Provide the [x, y] coordinate of the cell's center where the given text is located.  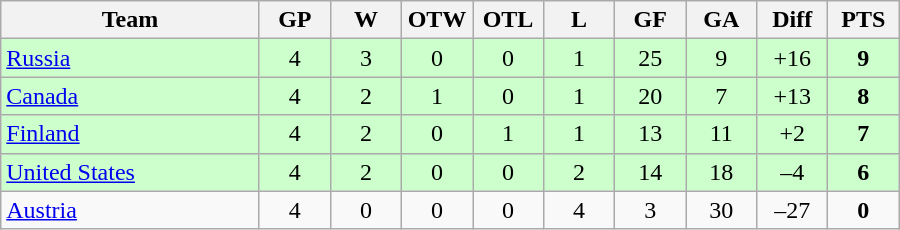
14 [650, 172]
United States [130, 172]
30 [722, 210]
11 [722, 134]
Canada [130, 96]
Finland [130, 134]
L [580, 20]
+13 [792, 96]
18 [722, 172]
GF [650, 20]
Diff [792, 20]
+2 [792, 134]
8 [864, 96]
Austria [130, 210]
13 [650, 134]
Russia [130, 58]
Team [130, 20]
OTW [436, 20]
W [366, 20]
OTL [508, 20]
25 [650, 58]
–4 [792, 172]
–27 [792, 210]
6 [864, 172]
+16 [792, 58]
PTS [864, 20]
20 [650, 96]
GA [722, 20]
GP [294, 20]
